Locate the cell with the specified text and output its (x, y) center coordinate. 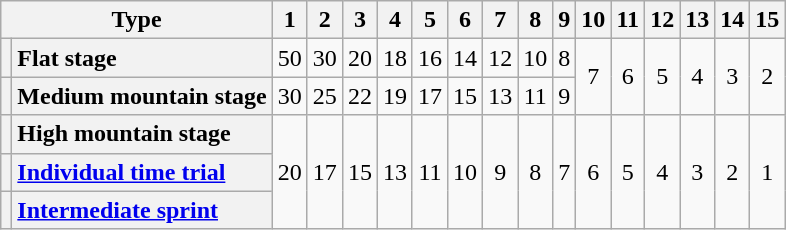
Medium mountain stage (142, 96)
50 (290, 58)
Type (136, 20)
16 (430, 58)
18 (394, 58)
High mountain stage (142, 134)
Intermediate sprint (142, 210)
Flat stage (142, 58)
Individual time trial (142, 172)
19 (394, 96)
25 (324, 96)
22 (360, 96)
